Locate the cell with the specified text and output its (x, y) center coordinate. 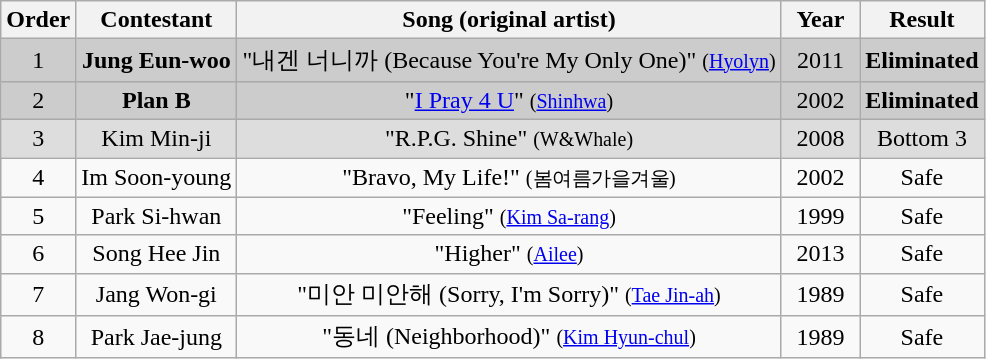
2008 (820, 138)
Year (820, 20)
"I Pray 4 U" (Shinhwa) (509, 100)
Song Hee Jin (156, 254)
Im Soon-young (156, 178)
"Bravo, My Life!" (봄여름가을겨울) (509, 178)
Result (922, 20)
Jung Eun-woo (156, 60)
Plan B (156, 100)
Kim Min-ji (156, 138)
Bottom 3 (922, 138)
"R.P.G. Shine" (W&Whale) (509, 138)
Park Jae-jung (156, 338)
2013 (820, 254)
Contestant (156, 20)
3 (38, 138)
"내겐 너니까 (Because You're My Only One)" (Hyolyn) (509, 60)
6 (38, 254)
Park Si-hwan (156, 216)
2 (38, 100)
Order (38, 20)
5 (38, 216)
2011 (820, 60)
"Higher" (Ailee) (509, 254)
Jang Won-gi (156, 294)
"미안 미안해 (Sorry, I'm Sorry)" (Tae Jin-ah) (509, 294)
1 (38, 60)
Song (original artist) (509, 20)
4 (38, 178)
7 (38, 294)
"Feeling" (Kim Sa-rang) (509, 216)
8 (38, 338)
1999 (820, 216)
"동네 (Neighborhood)" (Kim Hyun-chul) (509, 338)
